Return (x, y) of the center of cell containing provided text 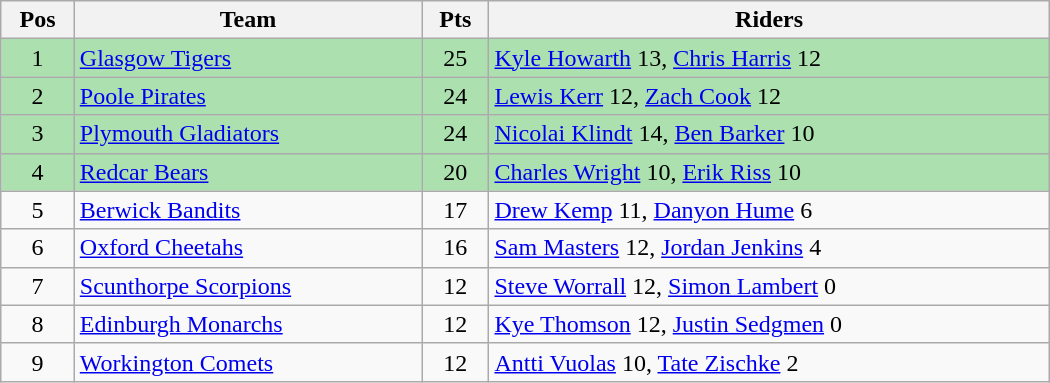
7 (38, 286)
1 (38, 58)
20 (456, 172)
Nicolai Klindt 14, Ben Barker 10 (769, 134)
Antti Vuolas 10, Tate Zischke 2 (769, 362)
16 (456, 248)
Scunthorpe Scorpions (248, 286)
2 (38, 96)
25 (456, 58)
Sam Masters 12, Jordan Jenkins 4 (769, 248)
4 (38, 172)
Pos (38, 20)
6 (38, 248)
Edinburgh Monarchs (248, 324)
Plymouth Gladiators (248, 134)
Workington Comets (248, 362)
Kye Thomson 12, Justin Sedgmen 0 (769, 324)
Riders (769, 20)
Poole Pirates (248, 96)
Team (248, 20)
Steve Worrall 12, Simon Lambert 0 (769, 286)
17 (456, 210)
9 (38, 362)
Kyle Howarth 13, Chris Harris 12 (769, 58)
Glasgow Tigers (248, 58)
5 (38, 210)
3 (38, 134)
Berwick Bandits (248, 210)
Pts (456, 20)
Redcar Bears (248, 172)
8 (38, 324)
Drew Kemp 11, Danyon Hume 6 (769, 210)
Lewis Kerr 12, Zach Cook 12 (769, 96)
Charles Wright 10, Erik Riss 10 (769, 172)
Oxford Cheetahs (248, 248)
